Find where the given text appears and provide that cell's center as (x, y) coordinate. 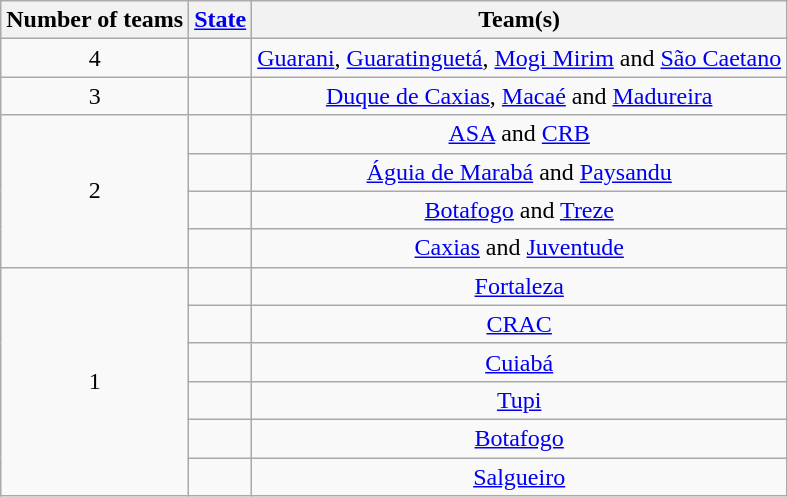
Salgueiro (520, 477)
Águia de Marabá and Paysandu (520, 172)
3 (95, 96)
Duque de Caxias, Macaé and Madureira (520, 96)
Botafogo (520, 438)
Team(s) (520, 20)
Tupi (520, 400)
4 (95, 58)
Caxias and Juventude (520, 248)
Botafogo and Treze (520, 210)
1 (95, 381)
2 (95, 191)
State (220, 20)
Cuiabá (520, 362)
ASA and CRB (520, 134)
CRAC (520, 324)
Fortaleza (520, 286)
Number of teams (95, 20)
Guarani, Guaratinguetá, Mogi Mirim and São Caetano (520, 58)
